Provide the [X, Y] coordinate of the cell's center where the given text is located.  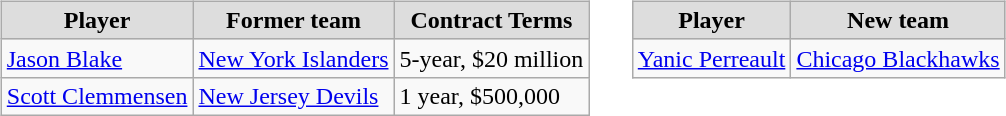
New Jersey Devils [294, 96]
Former team [294, 20]
New York Islanders [294, 58]
Chicago Blackhawks [898, 58]
Scott Clemmensen [97, 96]
Yanic Perreault [712, 58]
5-year, $20 million [492, 58]
New team [898, 20]
Jason Blake [97, 58]
Contract Terms [492, 20]
1 year, $500,000 [492, 96]
